Scan for the cell matching the given text and deliver its (x, y) coordinate at center. 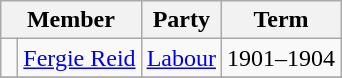
Member (71, 20)
1901–1904 (280, 58)
Labour (181, 58)
Term (280, 20)
Party (181, 20)
Fergie Reid (80, 58)
